Capture the cell that displays the provided text and extract its (X, Y) central coordinate. 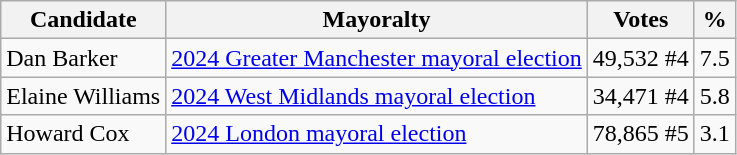
2024 Greater Manchester mayoral election (377, 58)
78,865 #5 (640, 134)
Mayoralty (377, 20)
7.5 (714, 58)
2024 West Midlands mayoral election (377, 96)
5.8 (714, 96)
Dan Barker (84, 58)
Candidate (84, 20)
3.1 (714, 134)
Votes (640, 20)
Elaine Williams (84, 96)
% (714, 20)
2024 London mayoral election (377, 134)
34,471 #4 (640, 96)
Howard Cox (84, 134)
49,532 #4 (640, 58)
